For the text-containing cell, return its midpoint in (X, Y) coordinate format. 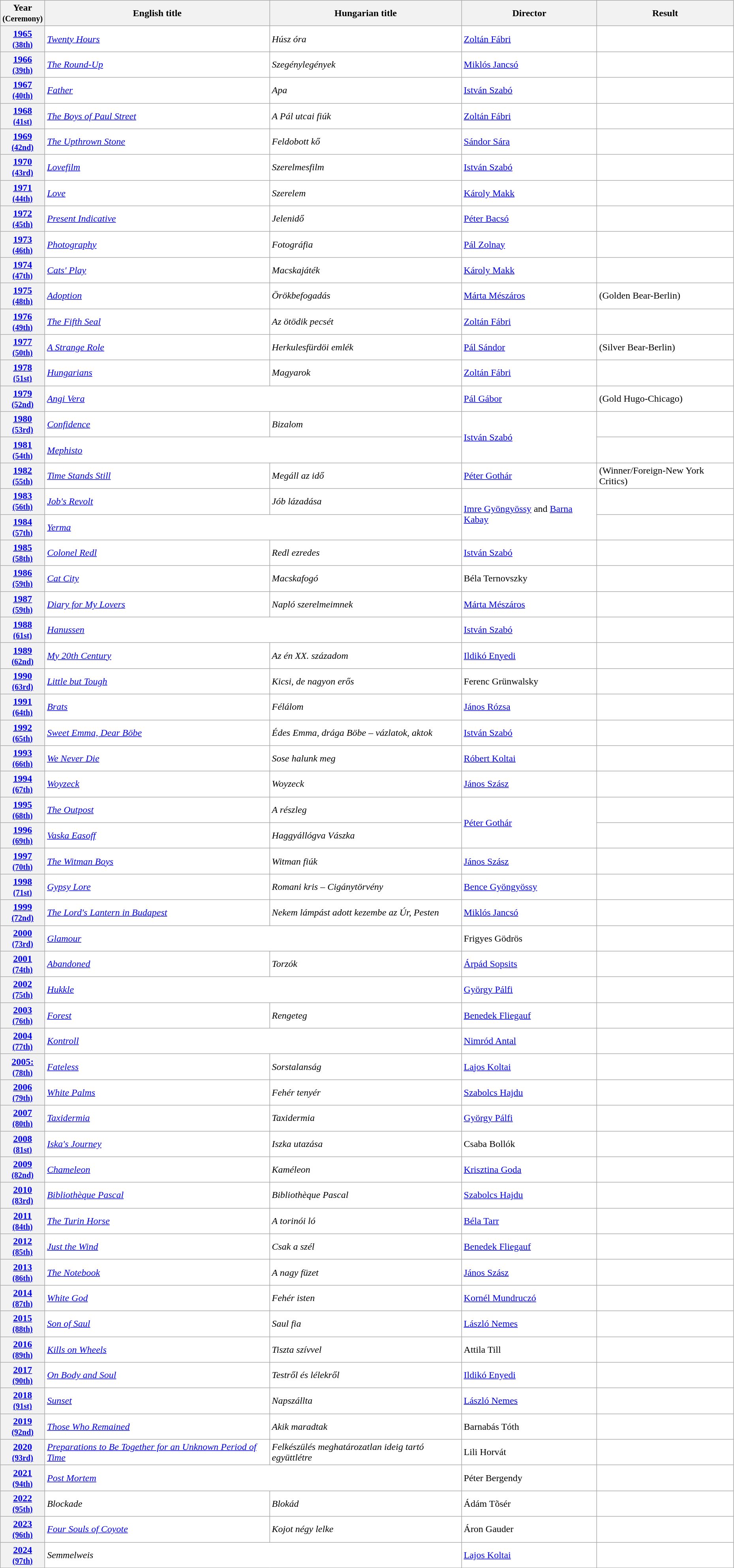
2008(81st) (23, 1144)
Semmelweis (253, 1555)
Year(Ceremony) (23, 13)
1975(48th) (23, 295)
Az én XX. századom (366, 656)
2023(96th) (23, 1529)
Áron Gauder (529, 1529)
Those Who Remained (157, 1427)
1994(67th) (23, 784)
Örökbefogadás (366, 295)
Sweet Emma, Dear Böbe (157, 732)
Little but Tough (157, 681)
White God (157, 1298)
2020(93rd) (23, 1452)
Kills on Wheels (157, 1349)
Hanussen (253, 630)
2004(77th) (23, 1041)
2001(74th) (23, 964)
Bence Gyöngyössy (529, 887)
Apa (366, 90)
1986(59th) (23, 578)
(Golden Bear-Berlin) (665, 295)
2012(85th) (23, 1247)
Vaska Easoff (157, 836)
Father (157, 90)
The Witman Boys (157, 861)
2022(95th) (23, 1503)
Kojot négy lelke (366, 1529)
Post Mortem (253, 1478)
1999(72nd) (23, 912)
Ferenc Grünwalsky (529, 681)
Róbert Koltai (529, 758)
1969(42nd) (23, 141)
2007(80th) (23, 1118)
Akik maradtak (366, 1427)
Macskafogó (366, 578)
Glamour (253, 938)
The Fifth Seal (157, 321)
2000(73rd) (23, 938)
Kontroll (253, 1041)
1989(62nd) (23, 656)
The Notebook (157, 1273)
Angi Vera (253, 399)
The Lord's Lantern in Budapest (157, 912)
Kornél Mundruczó (529, 1298)
The Round-Up (157, 65)
Bizalom (366, 424)
Sorstalanság (366, 1066)
2014(87th) (23, 1298)
Pál Gábor (529, 399)
Photography (157, 244)
Húsz óra (366, 39)
1991(64th) (23, 707)
Diary for My Lovers (157, 604)
A Pál utcai fiúk (366, 116)
2024(97th) (23, 1555)
Felkészülés meghatározatlan ideig tartó együttlétre (366, 1452)
Herkulesfürdöi emlék (366, 348)
Napszállta (366, 1401)
Blockade (157, 1503)
1983(56th) (23, 502)
Szegénylegények (366, 65)
Time Stands Still (157, 476)
Hungarian title (366, 13)
Saul fia (366, 1324)
Iszka utazása (366, 1144)
Fehér tenyér (366, 1092)
Béla Tarr (529, 1221)
1973(46th) (23, 244)
Rengeteg (366, 1015)
Jelenidő (366, 219)
1984(57th) (23, 527)
A Strange Role (157, 348)
Forest (157, 1015)
1974(47th) (23, 270)
1987(59th) (23, 604)
Szerelmesfilm (366, 167)
Magyarok (366, 373)
Result (665, 13)
Mephisto (253, 450)
1990(63rd) (23, 681)
1972(45th) (23, 219)
Imre Gyöngyössy and Barna Kabay (529, 514)
1968(41st) (23, 116)
Nimród Antal (529, 1041)
Job's Revolt (157, 502)
A részleg (366, 810)
(Winner/Foreign-New York Critics) (665, 476)
1976(49th) (23, 321)
The Turin Horse (157, 1221)
Napló szerelmeimnek (366, 604)
Szerelem (366, 193)
The Outpost (157, 810)
(Silver Bear-Berlin) (665, 348)
Blokád (366, 1503)
Kicsi, de nagyon erős (366, 681)
1967(40th) (23, 90)
2015(88th) (23, 1324)
Pál Zolnay (529, 244)
Present Indicative (157, 219)
1966(39th) (23, 65)
Péter Bergendy (529, 1478)
Az ötödik pecsét (366, 321)
Pál Sándor (529, 348)
Romani kris – Cigánytörvény (366, 887)
Torzók (366, 964)
1998(71st) (23, 887)
Krisztina Goda (529, 1170)
Gypsy Lore (157, 887)
1993(66th) (23, 758)
Frigyes Gödrös (529, 938)
Sose halunk meg (366, 758)
Brats (157, 707)
Love (157, 193)
Testről és lélekről (366, 1375)
Ádám Tõsér (529, 1503)
1995(68th) (23, 810)
Lovefilm (157, 167)
1977(50th) (23, 348)
2010(83rd) (23, 1195)
2003(76th) (23, 1015)
Barnabás Tóth (529, 1427)
Csaba Bollók (529, 1144)
A torinói ló (366, 1221)
Preparations to Be Together for an Unknown Period of Time (157, 1452)
Colonel Redl (157, 553)
Iska's Journey (157, 1144)
Just the Wind (157, 1247)
Megáll az idő (366, 476)
János Rózsa (529, 707)
2006(79th) (23, 1092)
Witman fiúk (366, 861)
2013(86th) (23, 1273)
2021(94th) (23, 1478)
A nagy füzet (366, 1273)
Csak a szél (366, 1247)
1985(58th) (23, 553)
2011(84th) (23, 1221)
Director (529, 13)
Yerma (253, 527)
1978(51st) (23, 373)
1992(65th) (23, 732)
Four Souls of Coyote (157, 1529)
2019(92nd) (23, 1427)
English title (157, 13)
Fotográfia (366, 244)
1979(52nd) (23, 399)
Nekem lámpást adott kezembe az Úr, Pesten (366, 912)
2009(82nd) (23, 1170)
Cat City (157, 578)
Sándor Sára (529, 141)
1965(38th) (23, 39)
Édes Emma, drága Böbe – vázlatok, aktok (366, 732)
Árpád Sopsits (529, 964)
The Upthrown Stone (157, 141)
Feldobott kő (366, 141)
1988(61st) (23, 630)
2017(90th) (23, 1375)
On Body and Soul (157, 1375)
1982(55th) (23, 476)
Jób lázadása (366, 502)
Tiszta szívvel (366, 1349)
Sunset (157, 1401)
Son of Saul (157, 1324)
Twenty Hours (157, 39)
Félálom (366, 707)
Macskajáték (366, 270)
Abandoned (157, 964)
Adoption (157, 295)
Fateless (157, 1066)
Kaméleon (366, 1170)
Chameleon (157, 1170)
1980(53rd) (23, 424)
Haggyállógva Vászka (366, 836)
Redl ezredes (366, 553)
Cats' Play (157, 270)
2016(89th) (23, 1349)
We Never Die (157, 758)
Lili Horvát (529, 1452)
My 20th Century (157, 656)
2002(75th) (23, 990)
1997(70th) (23, 861)
2005:(78th) (23, 1066)
Fehér isten (366, 1298)
Péter Bacsó (529, 219)
The Boys of Paul Street (157, 116)
1981(54th) (23, 450)
Attila Till (529, 1349)
Béla Ternovszky (529, 578)
1996(69th) (23, 836)
Confidence (157, 424)
Hungarians (157, 373)
1971(44th) (23, 193)
2018(91st) (23, 1401)
(Gold Hugo-Chicago) (665, 399)
White Palms (157, 1092)
1970(43rd) (23, 167)
Hukkle (253, 990)
